Find where the given text appears and provide that cell's center as [X, Y] coordinate. 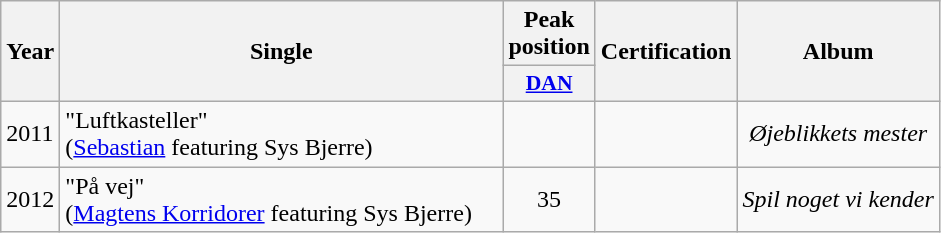
"Luftkasteller"(Sebastian featuring Sys Bjerre) [282, 134]
Peak position [549, 34]
Øjeblikkets mester [838, 134]
Year [30, 52]
Certification [666, 52]
Album [838, 52]
2012 [30, 198]
Spil noget vi kender [838, 198]
2011 [30, 134]
Single [282, 52]
"På vej"(Magtens Korridorer featuring Sys Bjerre) [282, 198]
35 [549, 198]
DAN [549, 84]
